Determine the (x, y) coordinate at the center of the cell enclosing the given text.  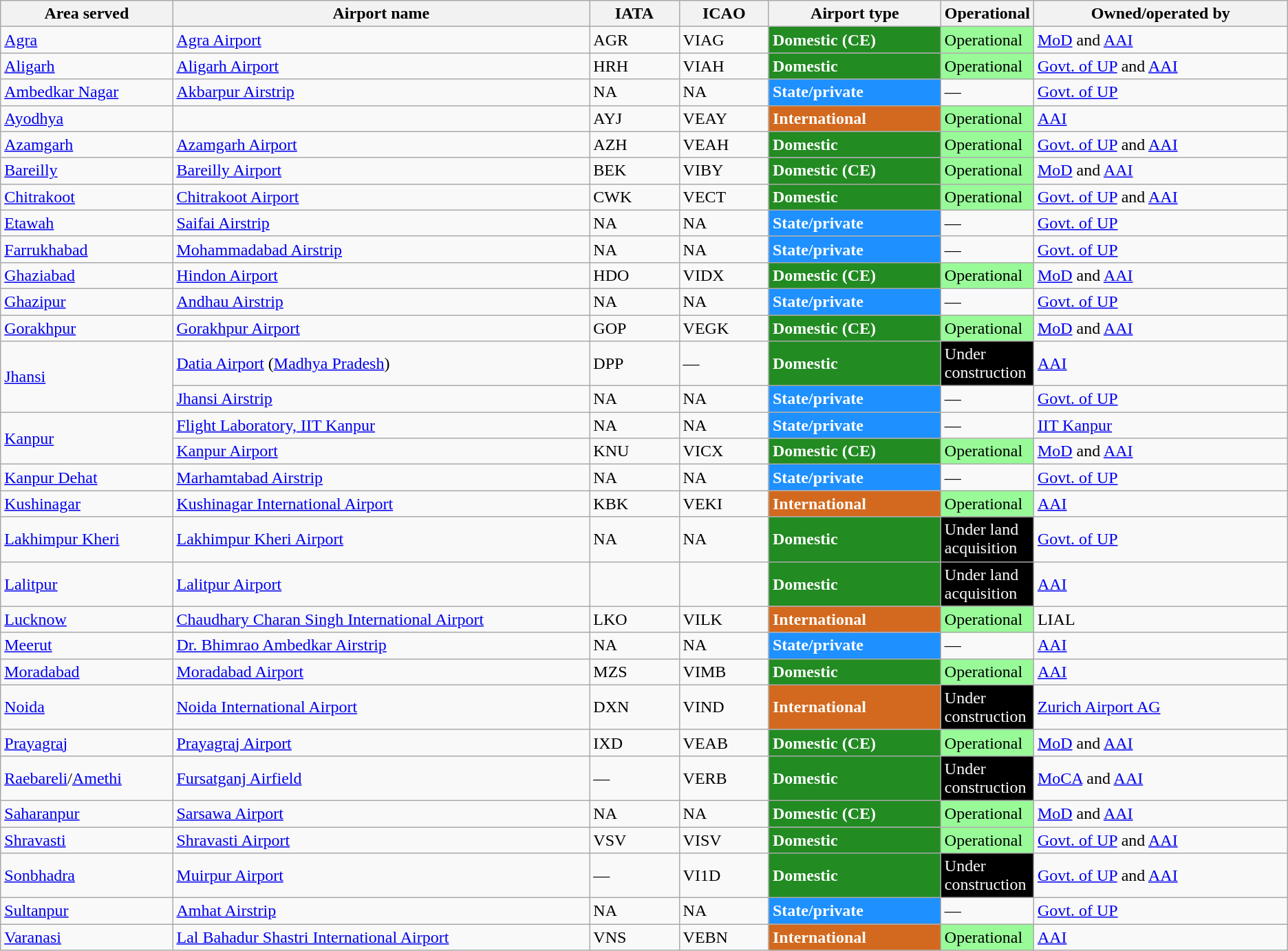
Airport type (855, 14)
Shravasti (87, 840)
VEBN (724, 937)
AZH (634, 145)
Gorakhpur (87, 328)
KNU (634, 451)
Kushinagar International Airport (381, 504)
Bareilly Airport (381, 171)
Kanpur Airport (381, 451)
Jhansi (87, 377)
Ambedkar Nagar (87, 92)
Kanpur (87, 438)
VIAH (724, 66)
Prayagraj Airport (381, 742)
HDO (634, 275)
AGR (634, 40)
Lalitpur (87, 584)
VILK (724, 619)
VIDX (724, 275)
Meerut (87, 645)
Sarsawa Airport (381, 813)
Chaudhary Charan Singh International Airport (381, 619)
VEGK (724, 328)
Varanasi (87, 937)
Lal Bahadur Shastri International Airport (381, 937)
Mohammadabad Airstrip (381, 249)
Etawah (87, 223)
Sonbhadra (87, 875)
Shravasti Airport (381, 840)
VIAG (724, 40)
VIBY (724, 171)
Kanpur Dehat (87, 478)
Chitrakoot Airport (381, 197)
Dr. Bhimrao Ambedkar Airstrip (381, 645)
Ayodhya (87, 118)
Owned/operated by (1160, 14)
Raebareli/Amethi (87, 778)
Moradabad (87, 672)
VISV (724, 840)
Lalitpur Airport (381, 584)
Saifai Airstrip (381, 223)
Datia Airport (Madhya Pradesh) (381, 363)
VEAB (724, 742)
Sultanpur (87, 911)
MoCA and AAI (1160, 778)
IATA (634, 14)
Agra (87, 40)
Ghaziabad (87, 275)
Jhansi Airstrip (381, 399)
Akbarpur Airstrip (381, 92)
Ghazipur (87, 301)
Fursatganj Airfield (381, 778)
Noida (87, 707)
Hindon Airport (381, 275)
Bareilly (87, 171)
VECT (724, 197)
ICAO (724, 14)
LIAL (1160, 619)
Noida International Airport (381, 707)
Moradabad Airport (381, 672)
KBK (634, 504)
IIT Kanpur (1160, 425)
Andhau Airstrip (381, 301)
Airport name (381, 14)
VEAY (724, 118)
VERB (724, 778)
CWK (634, 197)
VNS (634, 937)
VEKI (724, 504)
Muirpur Airport (381, 875)
Amhat Airstrip (381, 911)
Marhamtabad Airstrip (381, 478)
Aligarh Airport (381, 66)
BEK (634, 171)
Chitrakoot (87, 197)
Azamgarh (87, 145)
Aligarh (87, 66)
Kushinagar (87, 504)
VIMB (724, 672)
VEAH (724, 145)
DPP (634, 363)
VSV (634, 840)
VI1D (724, 875)
IXD (634, 742)
AYJ (634, 118)
Lakhimpur Kheri (87, 539)
Lucknow (87, 619)
LKO (634, 619)
Zurich Airport AG (1160, 707)
Saharanpur (87, 813)
Flight Laboratory, IIT Kanpur (381, 425)
DXN (634, 707)
Lakhimpur Kheri Airport (381, 539)
Agra Airport (381, 40)
HRH (634, 66)
Farrukhabad (87, 249)
VIND (724, 707)
Gorakhpur Airport (381, 328)
VICX (724, 451)
Area served (87, 14)
MZS (634, 672)
Prayagraj (87, 742)
GOP (634, 328)
Azamgarh Airport (381, 145)
